Scan for the cell matching the given text and deliver its (x, y) coordinate at center. 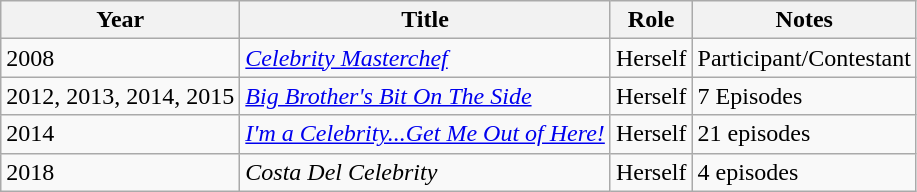
Year (120, 20)
2014 (120, 134)
Big Brother's Bit On The Side (426, 96)
Role (651, 20)
I'm a Celebrity...Get Me Out of Here! (426, 134)
2012, 2013, 2014, 2015 (120, 96)
Costa Del Celebrity (426, 172)
Title (426, 20)
Notes (804, 20)
Celebrity Masterchef (426, 58)
2018 (120, 172)
2008 (120, 58)
21 episodes (804, 134)
7 Episodes (804, 96)
Participant/Contestant (804, 58)
4 episodes (804, 172)
